Return the (X, Y) coordinate for the center point of the cell that contains the specified text.  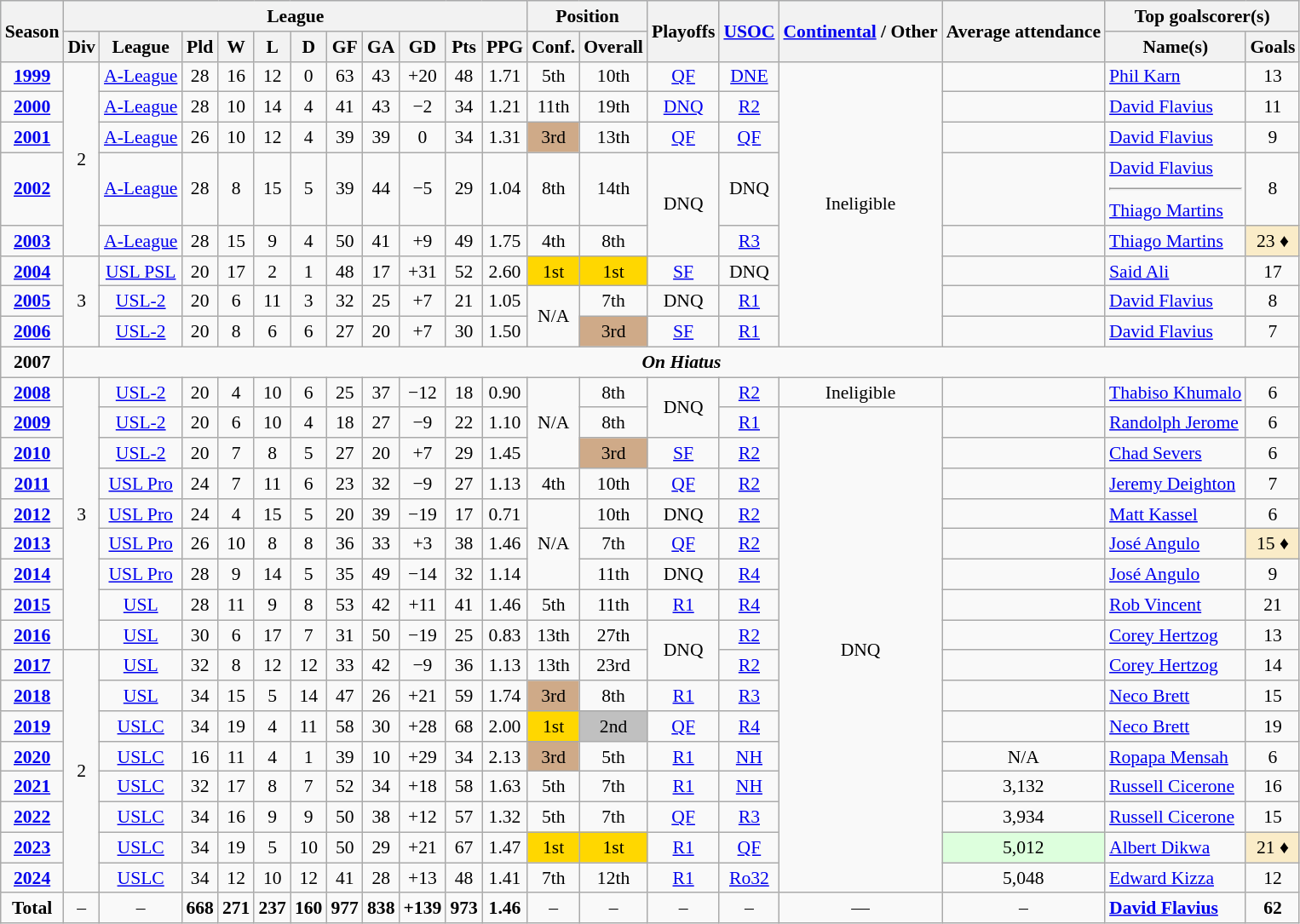
Continental / Other (860, 31)
+11 (423, 605)
2016 (32, 635)
2009 (32, 423)
237 (273, 909)
−14 (423, 575)
Ropapa Mensah (1176, 757)
3,934 (1024, 818)
1.63 (504, 787)
−12 (423, 393)
35 (344, 575)
62 (1273, 909)
+3 (423, 544)
31 (344, 635)
PPG (504, 47)
2007 (32, 362)
2011 (32, 484)
2nd (613, 726)
Randolph Jerome (1176, 423)
Said Ali (1176, 272)
2008 (32, 393)
L (273, 47)
2021 (32, 787)
2.60 (504, 272)
2010 (32, 453)
2017 (32, 666)
1.45 (504, 453)
Name(s) (1176, 47)
1.04 (504, 189)
1.71 (504, 77)
973 (463, 909)
GD (423, 47)
27th (613, 635)
Albert Dikwa (1176, 847)
23 ♦ (1273, 241)
−2 (423, 107)
Playoffs (683, 31)
838 (382, 909)
+28 (423, 726)
Ro32 (749, 878)
59 (463, 696)
2013 (32, 544)
Position (588, 16)
Overall (613, 47)
1.14 (504, 575)
12th (613, 878)
Phil Karn (1176, 77)
1.47 (504, 847)
2019 (32, 726)
2003 (32, 241)
0.83 (504, 635)
Season (32, 31)
0.71 (504, 514)
Thabiso Khumalo (1176, 393)
+29 (423, 757)
1.75 (504, 241)
14th (613, 189)
1.50 (504, 332)
On Hiatus (682, 362)
+9 (423, 241)
271 (237, 909)
+31 (423, 272)
1.10 (504, 423)
David Flavius Thiago Martins (1176, 189)
160 (308, 909)
D (308, 47)
2024 (32, 878)
23 (344, 484)
GF (344, 47)
57 (463, 818)
2.00 (504, 726)
+12 (423, 818)
37 (382, 393)
2023 (32, 847)
— (860, 909)
15 ♦ (1273, 544)
Pts (463, 47)
22 (463, 423)
Goals (1273, 47)
3,132 (1024, 787)
2002 (32, 189)
2004 (32, 272)
2.13 (504, 757)
−5 (423, 189)
2006 (32, 332)
2022 (32, 818)
+18 (423, 787)
668 (199, 909)
GA (382, 47)
2018 (32, 696)
+13 (423, 878)
2005 (32, 301)
DNE (749, 77)
Edward Kizza (1176, 878)
Pld (199, 47)
Top goalscorer(s) (1202, 16)
USL PSL (141, 272)
+20 (423, 77)
21 ♦ (1273, 847)
68 (463, 726)
19th (613, 107)
1.05 (504, 301)
Chad Severs (1176, 453)
5,012 (1024, 847)
Thiago Martins (1176, 241)
977 (344, 909)
Matt Kassel (1176, 514)
Jeremy Deighton (1176, 484)
44 (382, 189)
2000 (32, 107)
2001 (32, 138)
2012 (32, 514)
23rd (613, 666)
1.21 (504, 107)
1999 (32, 77)
W (237, 47)
47 (344, 696)
Conf. (554, 47)
67 (463, 847)
Div (82, 47)
+139 (423, 909)
2020 (32, 757)
Average attendance (1024, 31)
0.90 (504, 393)
Rob Vincent (1176, 605)
53 (344, 605)
63 (344, 77)
1.41 (504, 878)
2015 (32, 605)
1.32 (504, 818)
2014 (32, 575)
5,048 (1024, 878)
1.74 (504, 696)
Total (32, 909)
USOC (749, 31)
1.31 (504, 138)
